Determine the (X, Y) coordinate at the center of the cell enclosing the given text.  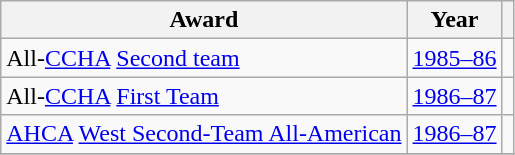
1985–86 (454, 58)
Award (204, 20)
All-CCHA Second team (204, 58)
Year (454, 20)
All-CCHA First Team (204, 96)
AHCA West Second-Team All-American (204, 134)
